Return the [x, y] coordinate for the center point of the cell that contains the specified text.  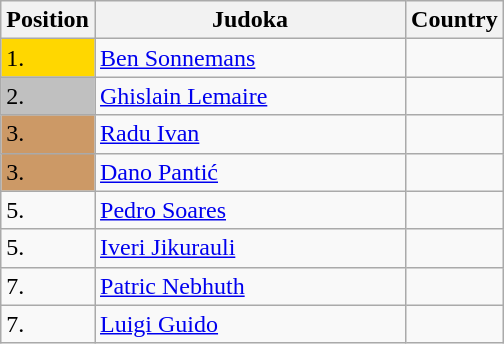
Ghislain Lemaire [250, 96]
Pedro Soares [250, 210]
Luigi Guido [250, 324]
2. [48, 96]
Radu Ivan [250, 134]
Position [48, 20]
Country [455, 20]
Iveri Jikurauli [250, 248]
1. [48, 58]
Judoka [250, 20]
Patric Nebhuth [250, 286]
Ben Sonnemans [250, 58]
Dano Pantić [250, 172]
